For the text-containing cell, return its midpoint in [X, Y] coordinate format. 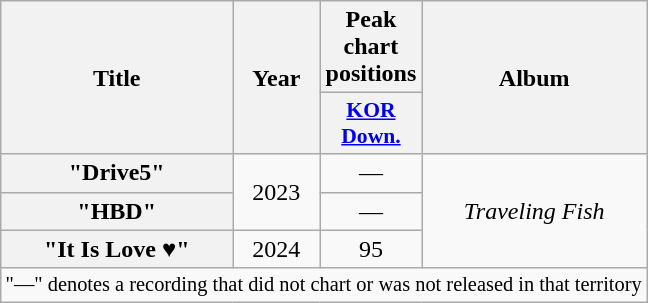
Year [276, 78]
Traveling Fish [534, 211]
2024 [276, 249]
"It Is Love ♥" [117, 249]
"—" denotes a recording that did not chart or was not released in that territory [324, 285]
Peak chart positions [371, 47]
KORDown. [371, 124]
"Drive5" [117, 173]
Title [117, 78]
95 [371, 249]
"HBD" [117, 211]
2023 [276, 192]
Album [534, 78]
